Identify which cell holds the provided text, then report its (x, y) central coordinate. 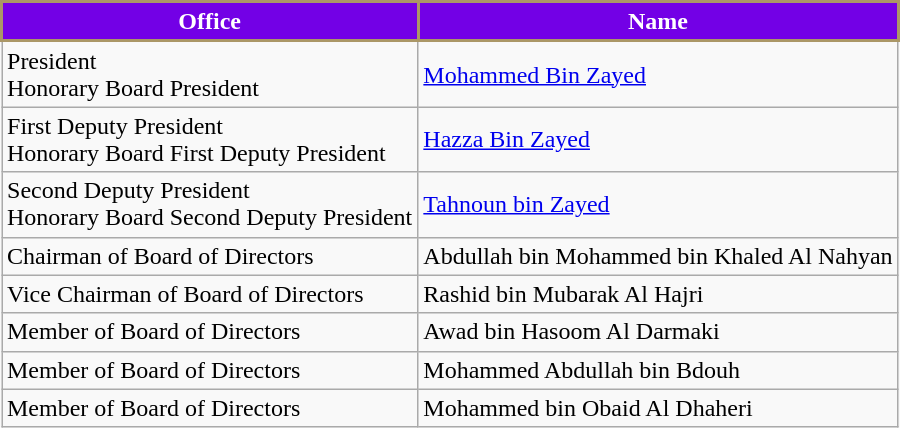
First Deputy President Honorary Board First Deputy President (210, 140)
Chairman of Board of Directors (210, 256)
Hazza Bin Zayed (658, 140)
PresidentHonorary Board President (210, 74)
Second Deputy PresidentHonorary Board Second Deputy President (210, 204)
Awad bin Hasoom Al Darmaki (658, 332)
Mohammed bin Obaid Al Dhaheri (658, 408)
Vice Chairman of Board of Directors (210, 294)
Tahnoun bin Zayed (658, 204)
Mohammed Abdullah bin Bdouh (658, 370)
Office (210, 22)
Abdullah bin Mohammed bin Khaled Al Nahyan (658, 256)
Name (658, 22)
Rashid bin Mubarak Al Hajri (658, 294)
Mohammed Bin Zayed (658, 74)
